Scan for the cell matching the given text and deliver its [x, y] coordinate at center. 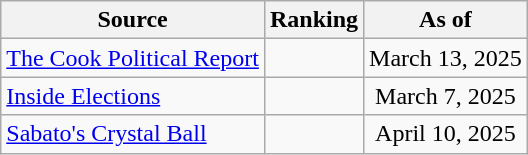
The Cook Political Report [133, 58]
Source [133, 20]
Sabato's Crystal Ball [133, 134]
April 10, 2025 [446, 134]
March 13, 2025 [446, 58]
As of [446, 20]
Ranking [314, 20]
Inside Elections [133, 96]
March 7, 2025 [446, 96]
